Find where the given text appears and provide that cell's center as (x, y) coordinate. 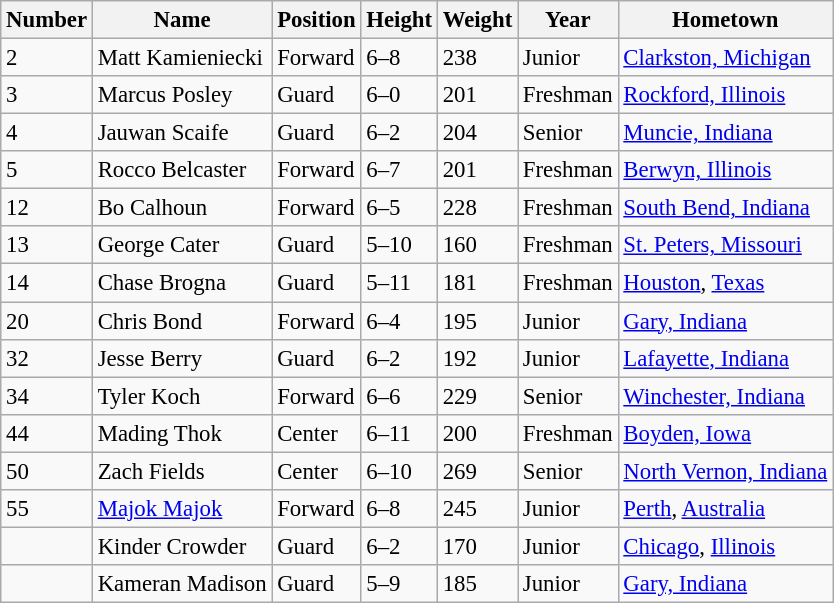
192 (477, 358)
Muncie, Indiana (726, 133)
Rocco Belcaster (182, 170)
6–10 (399, 471)
6–0 (399, 95)
245 (477, 509)
5–11 (399, 283)
Mading Thok (182, 433)
3 (47, 95)
Weight (477, 20)
North Vernon, Indiana (726, 471)
4 (47, 133)
13 (47, 245)
Tyler Koch (182, 396)
32 (47, 358)
Number (47, 20)
Chase Brogna (182, 283)
6–5 (399, 208)
200 (477, 433)
44 (47, 433)
229 (477, 396)
Jesse Berry (182, 358)
20 (47, 321)
Clarkston, Michigan (726, 58)
Chris Bond (182, 321)
Kinder Crowder (182, 546)
2 (47, 58)
Chicago, Illinois (726, 546)
Boyden, Iowa (726, 433)
Berwyn, Illinois (726, 170)
12 (47, 208)
14 (47, 283)
5 (47, 170)
55 (47, 509)
34 (47, 396)
Winchester, Indiana (726, 396)
269 (477, 471)
6–7 (399, 170)
Majok Majok (182, 509)
Jauwan Scaife (182, 133)
181 (477, 283)
5–10 (399, 245)
Houston, Texas (726, 283)
238 (477, 58)
Perth, Australia (726, 509)
Year (568, 20)
50 (47, 471)
George Cater (182, 245)
Kameran Madison (182, 584)
Marcus Posley (182, 95)
Name (182, 20)
204 (477, 133)
Matt Kamieniecki (182, 58)
Bo Calhoun (182, 208)
6–4 (399, 321)
Hometown (726, 20)
5–9 (399, 584)
185 (477, 584)
195 (477, 321)
Lafayette, Indiana (726, 358)
Position (316, 20)
Height (399, 20)
170 (477, 546)
6–11 (399, 433)
South Bend, Indiana (726, 208)
6–6 (399, 396)
Rockford, Illinois (726, 95)
Zach Fields (182, 471)
228 (477, 208)
St. Peters, Missouri (726, 245)
160 (477, 245)
